Extract the [x, y] coordinate from the center of the cell holding the provided text.  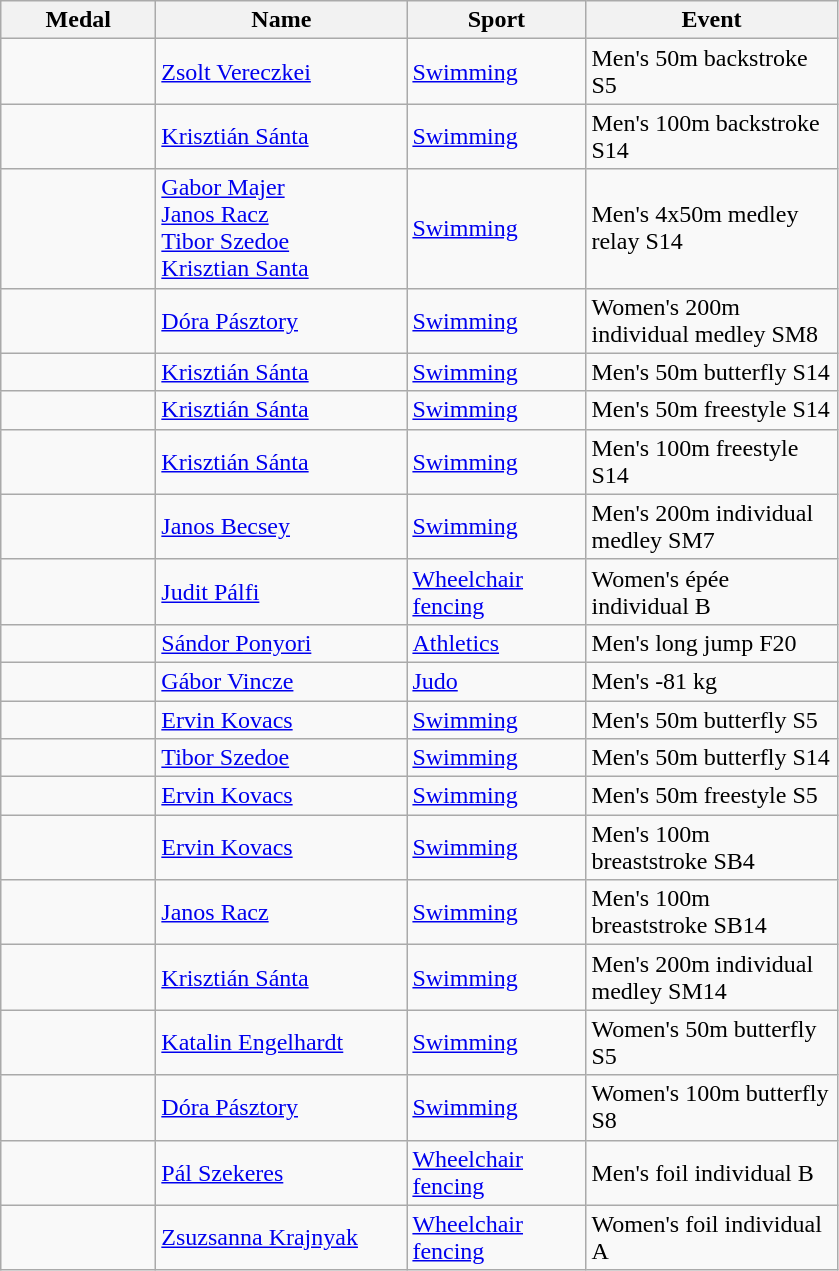
Men's 50m backstroke S5 [712, 72]
Janos Racz [282, 912]
Men's 100m breaststroke SB4 [712, 848]
Women's épée individual B [712, 592]
Men's 50m freestyle S5 [712, 796]
Men's 50m butterfly S5 [712, 719]
Event [712, 20]
Men's long jump F20 [712, 643]
Janos Becsey [282, 526]
Pál Szekeres [282, 1172]
Gábor Vincze [282, 681]
Zsolt Vereczkei [282, 72]
Men's 100m freestyle S14 [712, 462]
Men's 50m freestyle S14 [712, 410]
Women's 100m butterfly S8 [712, 1108]
Zsuzsanna Krajnyak [282, 1238]
Men's 200m individual medley SM14 [712, 978]
Judit Pálfi [282, 592]
Name [282, 20]
Athletics [496, 643]
Sport [496, 20]
Women's 200m individual medley SM8 [712, 320]
Tibor Szedoe [282, 758]
Men's -81 kg [712, 681]
Men's 100m breaststroke SB14 [712, 912]
Men's 200m individual medley SM7 [712, 526]
Gabor Majer Janos Racz Tibor Szedoe Krisztian Santa [282, 228]
Women's 50m butterfly S5 [712, 1042]
Katalin Engelhardt [282, 1042]
Medal [78, 20]
Sándor Ponyori [282, 643]
Men's 4x50m medley relay S14 [712, 228]
Men's foil individual B [712, 1172]
Judo [496, 681]
Men's 100m backstroke S14 [712, 136]
Women's foil individual A [712, 1238]
